Output the (x, y) coordinate of the center of the cell containing the given text.  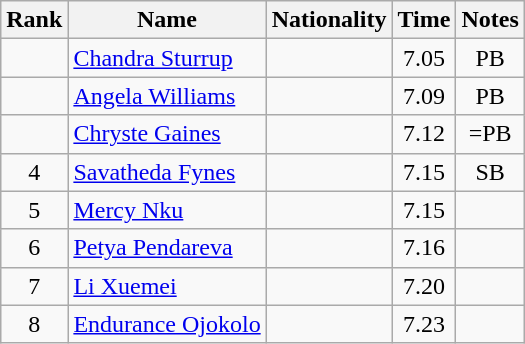
SB (490, 172)
Savatheda Fynes (167, 172)
Endurance Ojokolo (167, 324)
Chandra Sturrup (167, 58)
8 (34, 324)
Name (167, 20)
7.20 (424, 286)
Li Xuemei (167, 286)
6 (34, 248)
Chryste Gaines (167, 134)
7.23 (424, 324)
7.09 (424, 96)
7.12 (424, 134)
Rank (34, 20)
5 (34, 210)
Time (424, 20)
Nationality (329, 20)
Notes (490, 20)
=PB (490, 134)
7.16 (424, 248)
7 (34, 286)
Mercy Nku (167, 210)
4 (34, 172)
Angela Williams (167, 96)
7.05 (424, 58)
Petya Pendareva (167, 248)
